Identify which cell holds the provided text, then report its (X, Y) central coordinate. 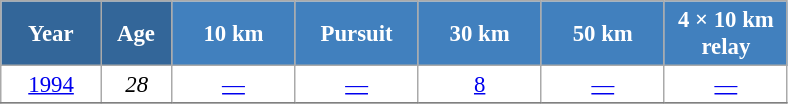
Pursuit (356, 34)
10 km (234, 34)
Year (52, 34)
4 × 10 km relay (726, 34)
50 km (602, 34)
Age (136, 34)
28 (136, 85)
30 km (480, 34)
8 (480, 85)
1994 (52, 85)
